For the text-containing cell, return its midpoint in [x, y] coordinate format. 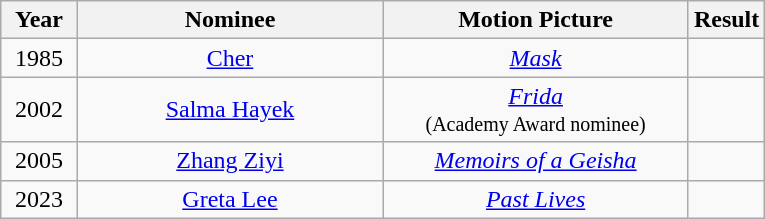
Frida(Academy Award nominee) [536, 110]
Past Lives [536, 199]
Nominee [230, 20]
Memoirs of a Geisha [536, 161]
2005 [39, 161]
1985 [39, 58]
Mask [536, 58]
2002 [39, 110]
2023 [39, 199]
Year [39, 20]
Zhang Ziyi [230, 161]
Cher [230, 58]
Motion Picture [536, 20]
Greta Lee [230, 199]
Salma Hayek [230, 110]
Result [726, 20]
